Provide the [x, y] coordinate of the cell's center where the given text is located.  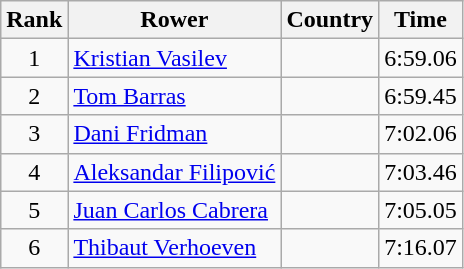
6:59.45 [421, 96]
7:02.06 [421, 134]
Country [330, 20]
Juan Carlos Cabrera [174, 210]
2 [34, 96]
1 [34, 58]
Rower [174, 20]
6 [34, 248]
5 [34, 210]
Time [421, 20]
7:03.46 [421, 172]
7:16.07 [421, 248]
Aleksandar Filipović [174, 172]
4 [34, 172]
7:05.05 [421, 210]
3 [34, 134]
Rank [34, 20]
Kristian Vasilev [174, 58]
Tom Barras [174, 96]
6:59.06 [421, 58]
Dani Fridman [174, 134]
Thibaut Verhoeven [174, 248]
